Find where the given text appears and provide that cell's center as [X, Y] coordinate. 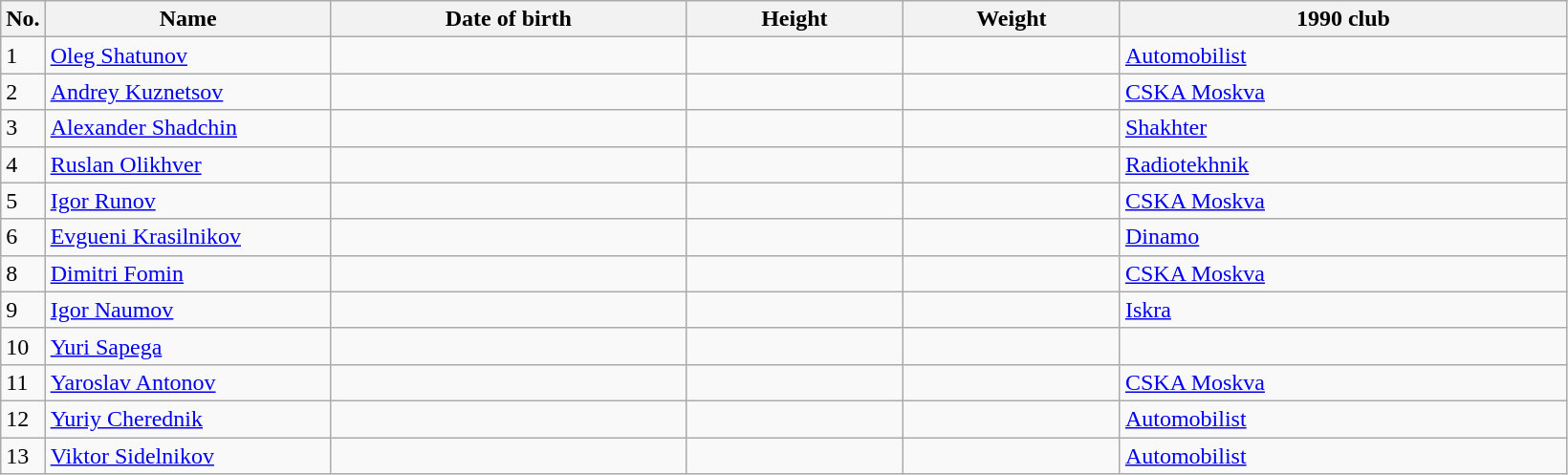
Date of birth [509, 19]
Andrey Kuznetsov [187, 92]
4 [23, 164]
Oleg Shatunov [187, 55]
No. [23, 19]
Igor Runov [187, 201]
5 [23, 201]
13 [23, 456]
Igor Naumov [187, 310]
Ruslan Olikhver [187, 164]
2 [23, 92]
Weight [1012, 19]
Yuriy Cherednik [187, 419]
9 [23, 310]
Viktor Sidelnikov [187, 456]
1990 club [1342, 19]
3 [23, 128]
6 [23, 237]
Radiotekhnik [1342, 164]
Dimitri Fomin [187, 273]
Height [794, 19]
8 [23, 273]
Yuri Sapega [187, 346]
Name [187, 19]
1 [23, 55]
11 [23, 382]
Shakhter [1342, 128]
Alexander Shadchin [187, 128]
Iskra [1342, 310]
Evgueni Krasilnikov [187, 237]
Dinamo [1342, 237]
12 [23, 419]
Yaroslav Antonov [187, 382]
10 [23, 346]
